Output the (x, y) coordinate of the center of the cell containing the given text.  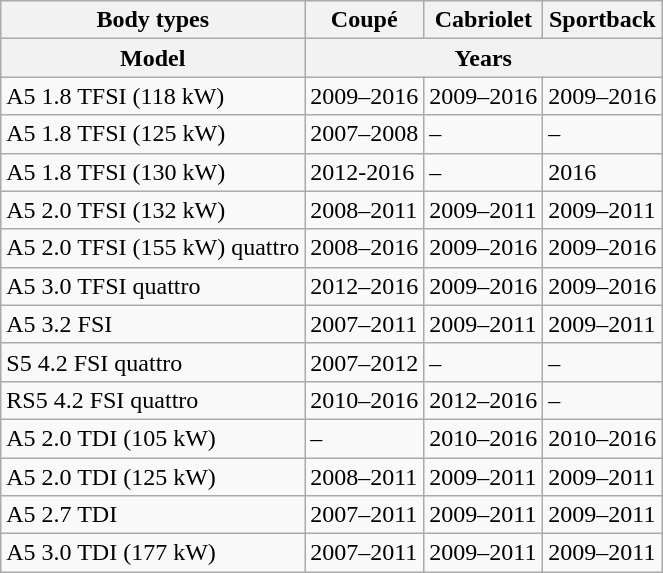
A5 3.2 FSI (153, 324)
2007–2012 (364, 362)
A5 2.7 TDI (153, 515)
A5 1.8 TFSI (118 kW) (153, 96)
Body types (153, 20)
A5 1.8 TFSI (130 kW) (153, 172)
A5 3.0 TFSI quattro (153, 286)
2016 (602, 172)
A5 3.0 TDI (177 kW) (153, 553)
A5 2.0 TDI (105 kW) (153, 438)
S5 4.2 FSI quattro (153, 362)
A5 2.0 TFSI (155 kW) quattro (153, 248)
Years (484, 58)
A5 2.0 TDI (125 kW) (153, 477)
2007–2008 (364, 134)
A5 2.0 TFSI (132 kW) (153, 210)
2012-2016 (364, 172)
Sportback (602, 20)
A5 1.8 TFSI (125 kW) (153, 134)
RS5 4.2 FSI quattro (153, 400)
Coupé (364, 20)
Model (153, 58)
2008–2016 (364, 248)
Cabriolet (484, 20)
